Return the (X, Y) coordinate for the center point of the cell that contains the specified text.  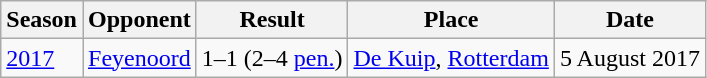
Result (272, 20)
2017 (42, 58)
Opponent (139, 20)
Place (451, 20)
5 August 2017 (630, 58)
Feyenoord (139, 58)
Season (42, 20)
De Kuip, Rotterdam (451, 58)
Date (630, 20)
1–1 (2–4 pen.) (272, 58)
